Output the (x, y) coordinate of the center of the cell containing the given text.  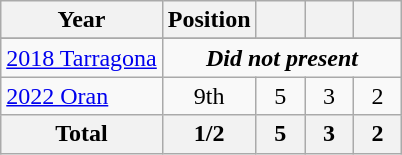
2018 Tarragona (82, 58)
Did not present (282, 58)
Year (82, 20)
Total (82, 134)
9th (209, 96)
Position (209, 20)
2022 Oran (82, 96)
1/2 (209, 134)
